Locate the cell with the specified text and output its [X, Y] center coordinate. 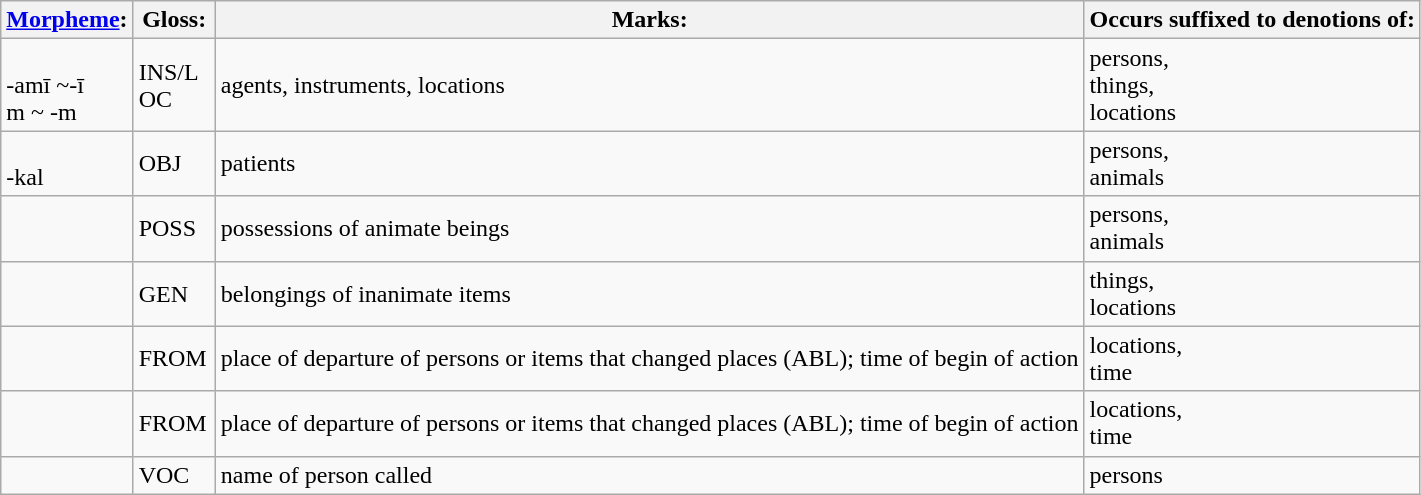
persons,things,locations [1252, 85]
OBJ [174, 164]
Marks: [650, 20]
-amī ~-īm ~ -m [67, 85]
Occurs suffixed to denotions of: [1252, 20]
VOC [174, 475]
GEN [174, 294]
name of person called [650, 475]
belongings of inanimate items [650, 294]
Morpheme: [67, 20]
INS/L OC [174, 85]
persons [1252, 475]
agents, instruments, locations [650, 85]
-kal [67, 164]
POSS [174, 228]
possessions of animate beings [650, 228]
Gloss: [174, 20]
things,locations [1252, 294]
patients [650, 164]
